Detect which cell encompasses the target text, then output its (x, y) center coordinate. 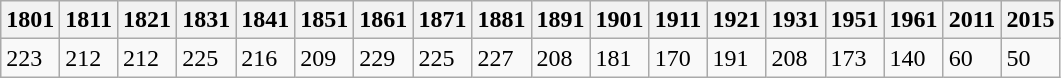
170 (678, 58)
1961 (914, 20)
1921 (736, 20)
229 (384, 58)
1811 (89, 20)
209 (324, 58)
227 (502, 58)
1871 (442, 20)
1911 (678, 20)
223 (30, 58)
1891 (560, 20)
216 (266, 58)
1841 (266, 20)
1831 (206, 20)
1851 (324, 20)
191 (736, 58)
1801 (30, 20)
1951 (854, 20)
173 (854, 58)
1861 (384, 20)
1901 (620, 20)
2011 (972, 20)
140 (914, 58)
1881 (502, 20)
60 (972, 58)
1821 (148, 20)
50 (1030, 58)
2015 (1030, 20)
181 (620, 58)
1931 (796, 20)
